Return the [X, Y] coordinate for the center point of the cell that contains the specified text.  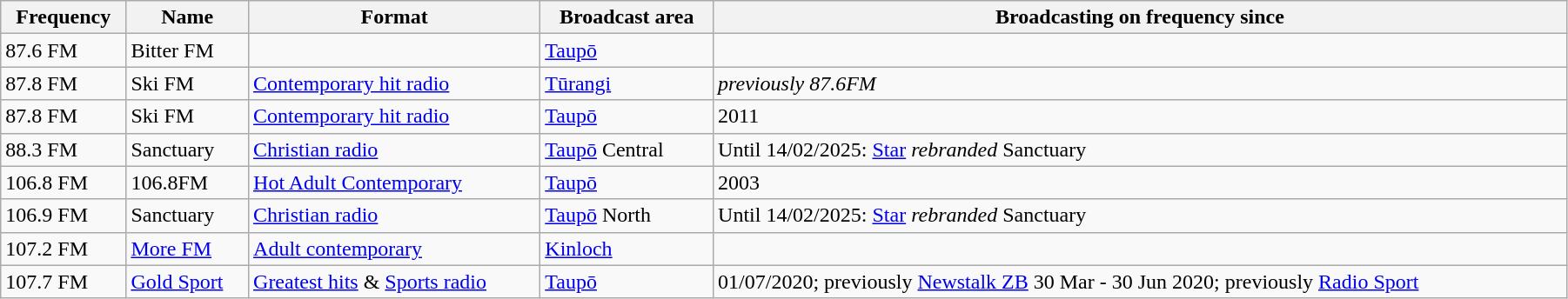
01/07/2020; previously Newstalk ZB 30 Mar - 30 Jun 2020; previously Radio Sport [1140, 282]
Broadcasting on frequency since [1140, 17]
2011 [1140, 116]
2003 [1140, 183]
Kinloch [627, 249]
Gold Sport [188, 282]
Taupō Central [627, 149]
Greatest hits & Sports radio [395, 282]
88.3 FM [64, 149]
106.8 FM [64, 183]
Tūrangi [627, 83]
Broadcast area [627, 17]
Frequency [64, 17]
Adult contemporary [395, 249]
107.7 FM [64, 282]
Format [395, 17]
previously 87.6FM [1140, 83]
Name [188, 17]
107.2 FM [64, 249]
106.8FM [188, 183]
106.9 FM [64, 216]
Hot Adult Contemporary [395, 183]
Bitter FM [188, 50]
More FM [188, 249]
Taupō North [627, 216]
87.6 FM [64, 50]
